Locate the cell with the specified text and output its (x, y) center coordinate. 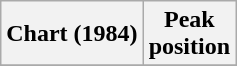
Chart (1984) (72, 34)
Peakposition (189, 34)
